Scan for the cell matching the given text and deliver its (X, Y) coordinate at center. 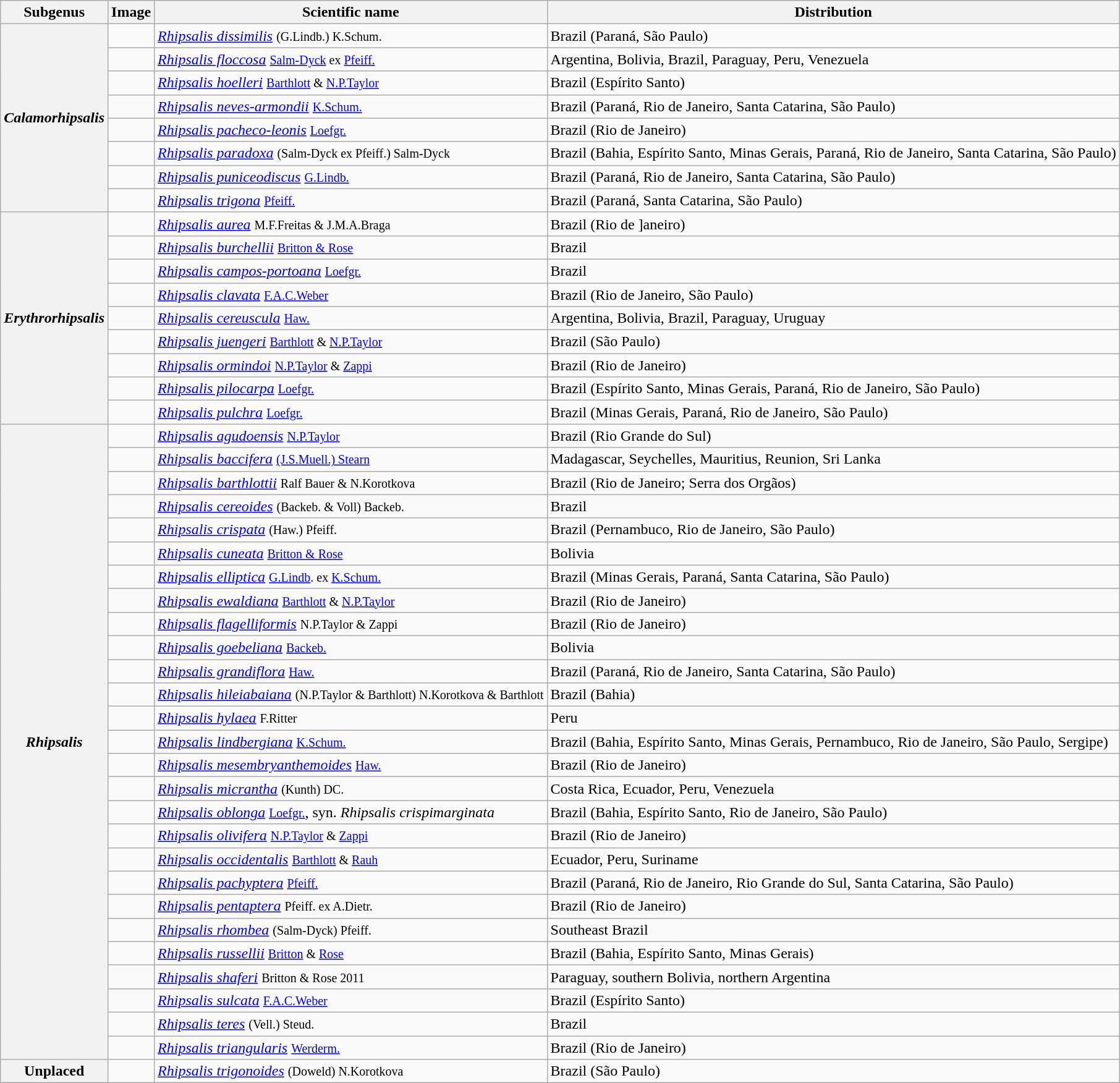
Brazil (Bahia, Espírito Santo, Minas Gerais, Paraná, Rio de Janeiro, Santa Catarina, São Paulo) (833, 153)
Brazil (Minas Gerais, Paraná, Rio de Janeiro, São Paulo) (833, 412)
Rhipsalis baccifera (J.S.Muell.) Stearn (351, 459)
Brazil (Bahia) (833, 695)
Rhipsalis teres (Vell.) Steud. (351, 1024)
Rhipsalis oblonga Loefgr., syn. Rhipsalis crispimarginata (351, 812)
Rhipsalis (54, 742)
Rhipsalis campos-portoana Loefgr. (351, 271)
Rhipsalis pachyptera Pfeiff. (351, 883)
Rhipsalis occidentalis Barthlott & Rauh (351, 859)
Rhipsalis pacheco-leonis Loefgr. (351, 130)
Rhipsalis cuneata Britton & Rose (351, 553)
Rhipsalis aurea M.F.Freitas & J.M.A.Braga (351, 224)
Rhipsalis barthlottii Ralf Bauer & N.Korotkova (351, 483)
Southeast Brazil (833, 930)
Rhipsalis pilocarpa Loefgr. (351, 389)
Rhipsalis sulcata F.A.C.Weber (351, 1000)
Distribution (833, 12)
Rhipsalis juengeri Barthlott & N.P.Taylor (351, 342)
Brazil (Paraná, Rio de Janeiro, Rio Grande do Sul, Santa Catarina, São Paulo) (833, 883)
Rhipsalis neves-armondii K.Schum. (351, 106)
Brazil (Rio de Janeiro; Serra dos Orgãos) (833, 483)
Argentina, Bolivia, Brazil, Paraguay, Peru, Venezuela (833, 59)
Brazil (Pernambuco, Rio de Janeiro, São Paulo) (833, 530)
Brazil (Bahia, Espírito Santo, Rio de Janeiro, São Paulo) (833, 812)
Brazil (Rio de Janeiro, São Paulo) (833, 295)
Rhipsalis grandiflora Haw. (351, 671)
Rhipsalis agudoensis N.P.Taylor (351, 436)
Paraguay, southern Bolivia, northern Argentina (833, 977)
Rhipsalis triangularis Werderm. (351, 1048)
Brazil (Paraná, Santa Catarina, São Paulo) (833, 200)
Ecuador, Peru, Suriname (833, 859)
Erythrorhipsalis (54, 318)
Rhipsalis hileiabaiana (N.P.Taylor & Barthlott) N.Korotkova & Barthlott (351, 695)
Brazil (Rio de ]aneiro) (833, 224)
Rhipsalis pulchra Loefgr. (351, 412)
Rhipsalis pentaptera Pfeiff. ex A.Dietr. (351, 906)
Rhipsalis shaferi Britton & Rose 2011 (351, 977)
Brazil (Espírito Santo, Minas Gerais, Paraná, Rio de Janeiro, São Paulo) (833, 389)
Rhipsalis lindbergiana K.Schum. (351, 742)
Rhipsalis burchellii Britton & Rose (351, 247)
Rhipsalis hylaea F.Ritter (351, 718)
Brazil (Paraná, São Paulo) (833, 36)
Unplaced (54, 1071)
Rhipsalis dissimilis (G.Lindb.) K.Schum. (351, 36)
Rhipsalis ewaldiana Barthlott & N.P.Taylor (351, 600)
Rhipsalis cereuscula Haw. (351, 318)
Rhipsalis flagelliformis N.P.Taylor & Zappi (351, 624)
Argentina, Bolivia, Brazil, Paraguay, Uruguay (833, 318)
Rhipsalis clavata F.A.C.Weber (351, 295)
Madagascar, Seychelles, Mauritius, Reunion, Sri Lanka (833, 459)
Brazil (Bahia, Espírito Santo, Minas Gerais) (833, 953)
Rhipsalis micrantha (Kunth) DC. (351, 789)
Rhipsalis cereoides (Backeb. & Voll) Backeb. (351, 506)
Subgenus (54, 12)
Rhipsalis mesembryanthemoides Haw. (351, 765)
Image (131, 12)
Costa Rica, Ecuador, Peru, Venezuela (833, 789)
Rhipsalis elliptica G.Lindb. ex K.Schum. (351, 577)
Scientific name (351, 12)
Rhipsalis paradoxa (Salm-Dyck ex Pfeiff.) Salm-Dyck (351, 153)
Rhipsalis floccosa Salm-Dyck ex Pfeiff. (351, 59)
Rhipsalis crispata (Haw.) Pfeiff. (351, 530)
Rhipsalis ormindoi N.P.Taylor & Zappi (351, 365)
Rhipsalis puniceodiscus G.Lindb. (351, 177)
Brazil (Bahia, Espírito Santo, Minas Gerais, Pernambuco, Rio de Janeiro, São Paulo, Sergipe) (833, 742)
Rhipsalis olivifera N.P.Taylor & Zappi (351, 836)
Brazil (Rio Grande do Sul) (833, 436)
Rhipsalis hoelleri Barthlott & N.P.Taylor (351, 83)
Rhipsalis goebeliana Backeb. (351, 647)
Rhipsalis trigonoides (Doweld) N.Korotkova (351, 1071)
Rhipsalis rhombea (Salm-Dyck) Pfeiff. (351, 930)
Rhipsalis russellii Britton & Rose (351, 953)
Calamorhipsalis (54, 118)
Peru (833, 718)
Rhipsalis trigona Pfeiff. (351, 200)
Brazil (Minas Gerais, Paraná, Santa Catarina, São Paulo) (833, 577)
